Capture the cell that displays the provided text and extract its [X, Y] central coordinate. 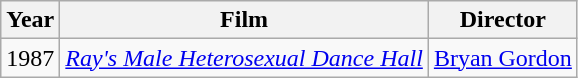
Year [30, 20]
Director [502, 20]
Ray's Male Heterosexual Dance Hall [244, 58]
Bryan Gordon [502, 58]
1987 [30, 58]
Film [244, 20]
